Extract the (X, Y) coordinate from the center of the cell holding the provided text.  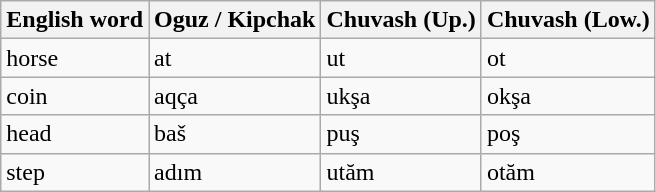
step (75, 172)
puş (401, 134)
adım (235, 172)
head (75, 134)
Oguz / Kipchak (235, 20)
English word (75, 20)
okşa (568, 96)
ukşa (401, 96)
ut (401, 58)
poş (568, 134)
utăm (401, 172)
ot (568, 58)
Chuvash (Up.) (401, 20)
horse (75, 58)
Chuvash (Low.) (568, 20)
at (235, 58)
baš (235, 134)
coin (75, 96)
aqça (235, 96)
otăm (568, 172)
